Output the [x, y] coordinate of the center of the cell containing the given text.  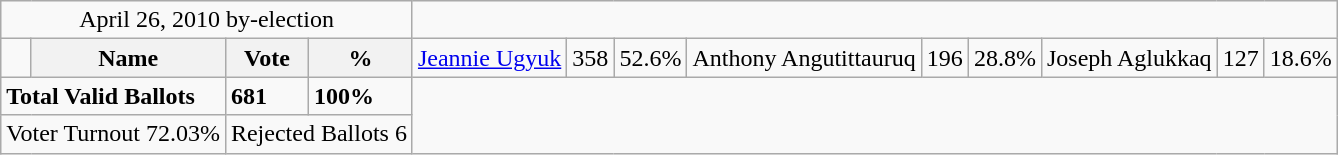
Vote [266, 58]
100% [361, 96]
52.6% [650, 58]
358 [590, 58]
18.6% [1300, 58]
196 [944, 58]
127 [1240, 58]
Joseph Aglukkaq [1129, 58]
Name [128, 58]
28.8% [1004, 58]
% [361, 58]
Rejected Ballots 6 [318, 134]
Anthony Angutittauruq [804, 58]
681 [266, 96]
Total Valid Ballots [114, 96]
Jeannie Ugyuk [489, 58]
Voter Turnout 72.03% [114, 134]
April 26, 2010 by-election [207, 20]
